Locate the cell with the specified text and output its [x, y] center coordinate. 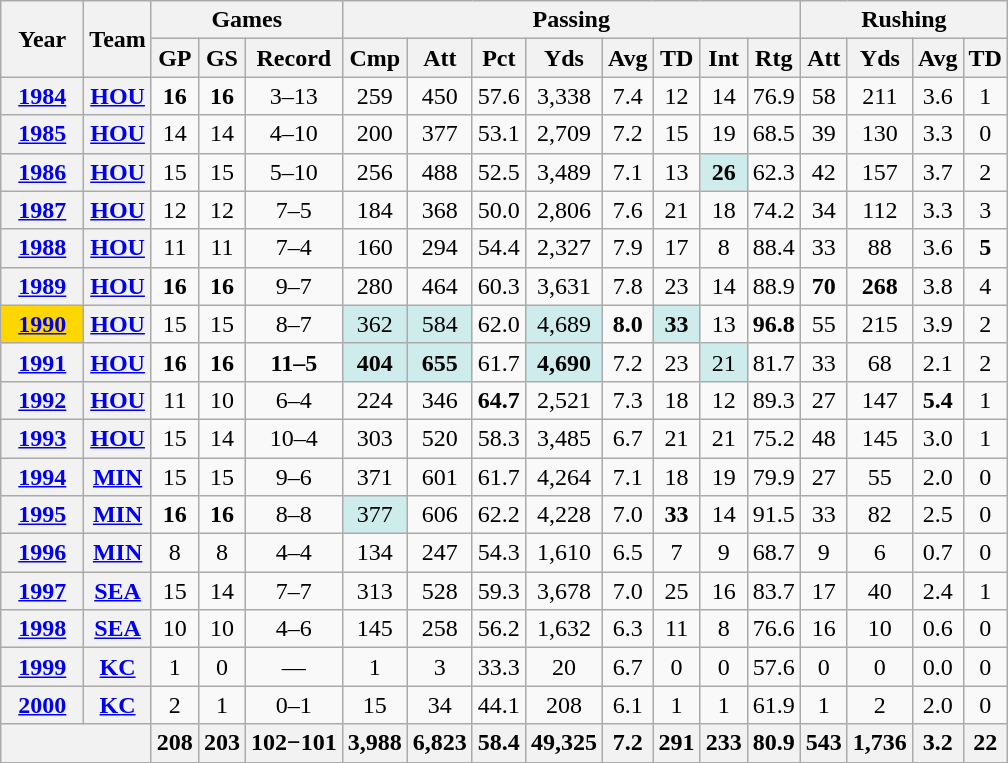
0.6 [938, 629]
3,485 [564, 438]
346 [440, 400]
1997 [42, 591]
22 [985, 743]
1985 [42, 134]
362 [374, 324]
528 [440, 591]
259 [374, 96]
88 [880, 248]
33.3 [498, 667]
1996 [42, 553]
61.9 [774, 705]
6.3 [628, 629]
39 [824, 134]
50.0 [498, 210]
8–8 [294, 515]
6.5 [628, 553]
450 [440, 96]
70 [824, 286]
3.0 [938, 438]
4,228 [564, 515]
4,690 [564, 362]
224 [374, 400]
75.2 [774, 438]
54.4 [498, 248]
60.3 [498, 286]
1988 [42, 248]
134 [374, 553]
54.3 [498, 553]
— [294, 667]
0–1 [294, 705]
Rushing [904, 20]
8–7 [294, 324]
7.9 [628, 248]
26 [724, 172]
488 [440, 172]
2.5 [938, 515]
280 [374, 286]
81.7 [774, 362]
3,489 [564, 172]
44.1 [498, 705]
2,709 [564, 134]
371 [374, 477]
7.8 [628, 286]
76.6 [774, 629]
520 [440, 438]
96.8 [774, 324]
200 [374, 134]
3.2 [938, 743]
42 [824, 172]
7–7 [294, 591]
7.6 [628, 210]
464 [440, 286]
9–6 [294, 477]
6–4 [294, 400]
2,327 [564, 248]
2,521 [564, 400]
215 [880, 324]
211 [880, 96]
157 [880, 172]
4,689 [564, 324]
1999 [42, 667]
88.9 [774, 286]
76.9 [774, 96]
0.7 [938, 553]
Year [42, 39]
4 [985, 286]
88.4 [774, 248]
130 [880, 134]
62.0 [498, 324]
3.9 [938, 324]
2.1 [938, 362]
Team [118, 39]
80.9 [774, 743]
268 [880, 286]
40 [880, 591]
2,806 [564, 210]
1987 [42, 210]
6.1 [628, 705]
49,325 [564, 743]
147 [880, 400]
58.4 [498, 743]
404 [374, 362]
4,264 [564, 477]
7–4 [294, 248]
5.4 [938, 400]
584 [440, 324]
6 [880, 553]
1,632 [564, 629]
4–4 [294, 553]
52.5 [498, 172]
1995 [42, 515]
Games [246, 20]
82 [880, 515]
3,338 [564, 96]
56.2 [498, 629]
5–10 [294, 172]
2000 [42, 705]
58 [824, 96]
1992 [42, 400]
3,678 [564, 591]
58.3 [498, 438]
1998 [42, 629]
1991 [42, 362]
184 [374, 210]
83.7 [774, 591]
1,736 [880, 743]
3,988 [374, 743]
4–10 [294, 134]
606 [440, 515]
9–7 [294, 286]
4–6 [294, 629]
112 [880, 210]
0.0 [938, 667]
291 [676, 743]
1990 [42, 324]
3,631 [564, 286]
89.3 [774, 400]
7–5 [294, 210]
601 [440, 477]
160 [374, 248]
91.5 [774, 515]
258 [440, 629]
53.1 [498, 134]
68.5 [774, 134]
59.3 [498, 591]
303 [374, 438]
543 [824, 743]
7.4 [628, 96]
3.8 [938, 286]
62.2 [498, 515]
Record [294, 58]
79.9 [774, 477]
1994 [42, 477]
11–5 [294, 362]
25 [676, 591]
68 [880, 362]
62.3 [774, 172]
3–13 [294, 96]
20 [564, 667]
1,610 [564, 553]
GP [174, 58]
GS [222, 58]
Cmp [374, 58]
7 [676, 553]
10–4 [294, 438]
1986 [42, 172]
Passing [571, 20]
233 [724, 743]
8.0 [628, 324]
313 [374, 591]
5 [985, 248]
2.4 [938, 591]
Int [724, 58]
Rtg [774, 58]
48 [824, 438]
294 [440, 248]
1984 [42, 96]
1993 [42, 438]
203 [222, 743]
256 [374, 172]
3.7 [938, 172]
6,823 [440, 743]
655 [440, 362]
64.7 [498, 400]
247 [440, 553]
7.3 [628, 400]
1989 [42, 286]
368 [440, 210]
74.2 [774, 210]
102−101 [294, 743]
68.7 [774, 553]
Pct [498, 58]
